Output the [X, Y] coordinate of the center of the cell containing the given text.  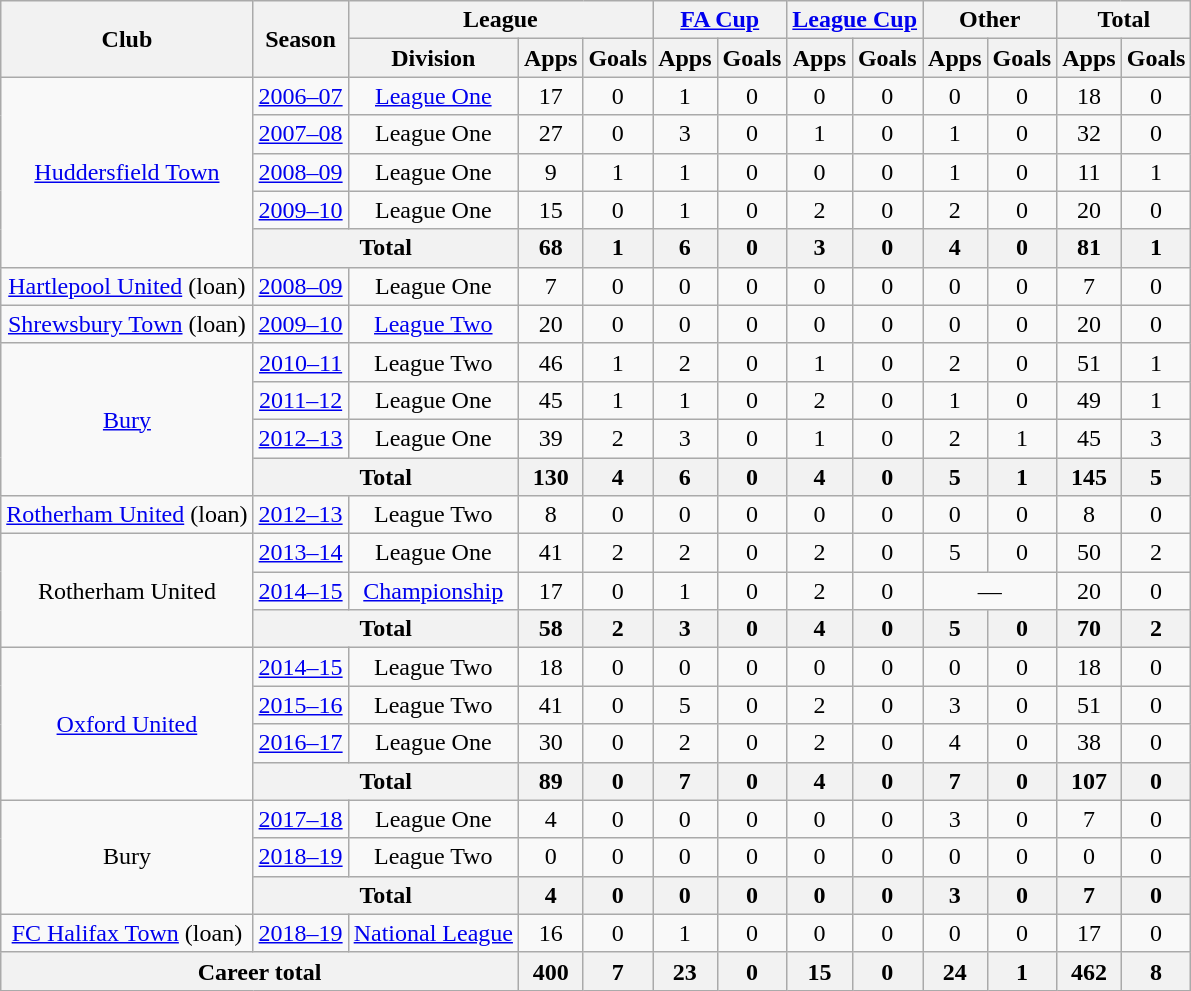
2015–16 [300, 705]
Career total [260, 971]
Rotherham United (loan) [127, 515]
2006–07 [300, 96]
16 [550, 933]
National League [433, 933]
— [990, 591]
FA Cup [720, 20]
Rotherham United [127, 591]
462 [1089, 971]
38 [1089, 743]
24 [955, 971]
Shrewsbury Town (loan) [127, 324]
46 [550, 362]
Other [990, 20]
23 [685, 971]
League Cup [855, 20]
Hartlepool United (loan) [127, 286]
11 [1089, 172]
Division [433, 58]
Club [127, 39]
39 [550, 438]
32 [1089, 134]
2013–14 [300, 553]
2011–12 [300, 400]
49 [1089, 400]
81 [1089, 248]
107 [1089, 781]
Huddersfield Town [127, 172]
2016–17 [300, 743]
145 [1089, 477]
Championship [433, 591]
89 [550, 781]
30 [550, 743]
FC Halifax Town (loan) [127, 933]
Oxford United [127, 724]
League [500, 20]
Season [300, 39]
400 [550, 971]
70 [1089, 629]
130 [550, 477]
2010–11 [300, 362]
58 [550, 629]
2017–18 [300, 819]
50 [1089, 553]
2007–08 [300, 134]
68 [550, 248]
9 [550, 172]
27 [550, 134]
